Search for the cell housing the specified text and yield its (X, Y) center coordinate. 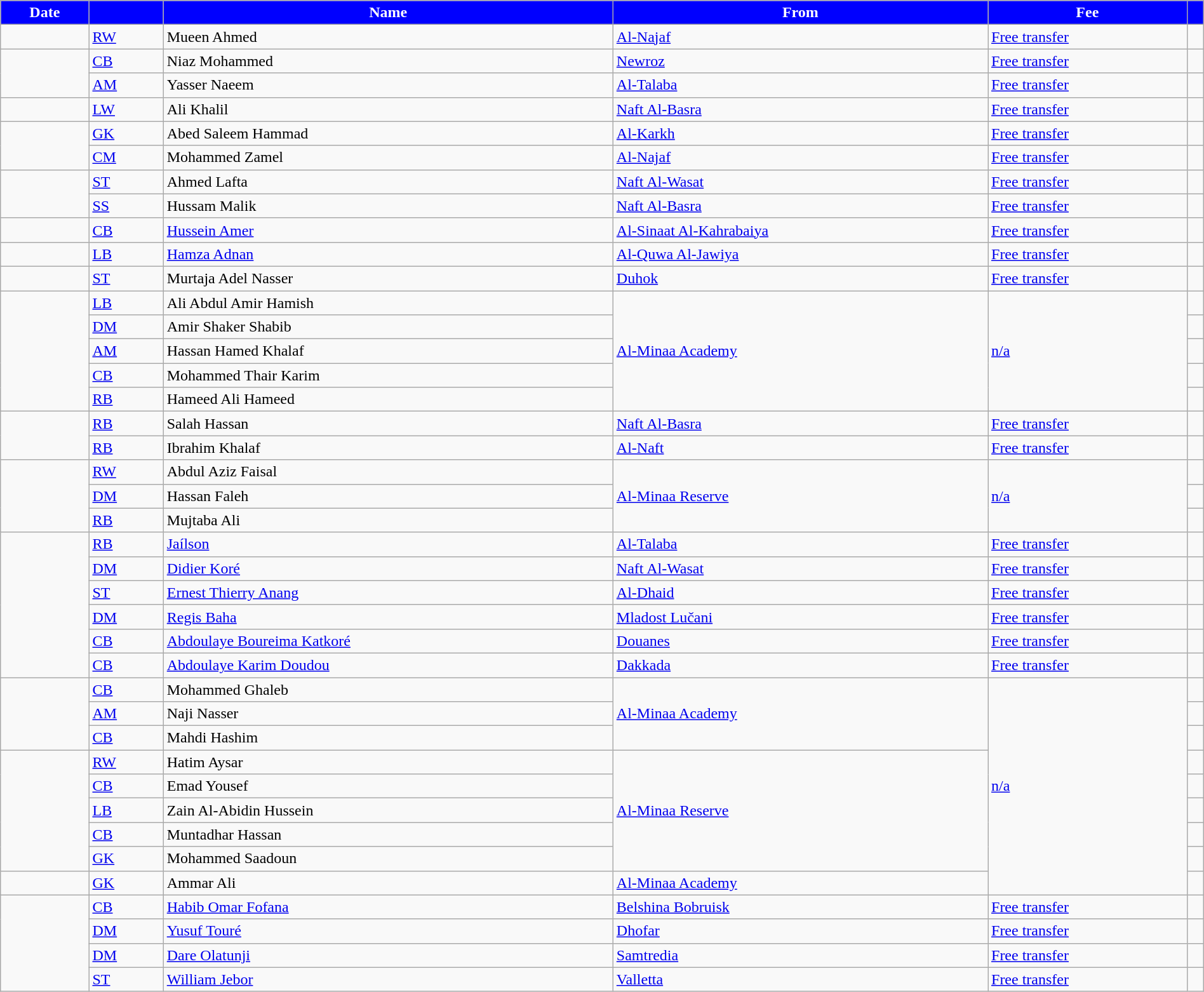
Emad Yousef (388, 786)
Mladost Lučani (800, 617)
Mueen Ahmed (388, 37)
Mahdi Hashim (388, 738)
Abdoulaye Boureima Katkoré (388, 641)
Al-Sinaat Al-Kahrabaiya (800, 230)
Jaílson (388, 544)
Al-Naft (800, 448)
Ali Abdul Amir Hamish (388, 303)
Mohammed Thair Karim (388, 375)
Ali Khalil (388, 109)
Mohammed Zamel (388, 158)
Yusuf Touré (388, 931)
Hussam Malik (388, 206)
Hameed Ali Hameed (388, 399)
From (800, 13)
Hassan Faleh (388, 496)
William Jebor (388, 979)
Habib Omar Fofana (388, 907)
Al-Karkh (800, 133)
LW (126, 109)
Date (44, 13)
Samtredia (800, 955)
Valletta (800, 979)
Mohammed Ghaleb (388, 689)
Fee (1088, 13)
Abdul Aziz Faisal (388, 472)
Dare Olatunji (388, 955)
Murtaja Adel Nasser (388, 278)
Mohammed Saadoun (388, 859)
Dakkada (800, 665)
Abdoulaye Karim Doudou (388, 665)
Abed Saleem Hammad (388, 133)
Zain Al-Abidin Hussein (388, 810)
Newroz (800, 61)
Regis Baha (388, 617)
Hassan Hamed Khalaf (388, 351)
Al-Quwa Al-Jawiya (800, 254)
Yasser Naeem (388, 85)
Muntadhar Hassan (388, 834)
Mujtaba Ali (388, 520)
Douanes (800, 641)
Hussein Amer (388, 230)
Ammar Ali (388, 883)
Didier Koré (388, 568)
Niaz Mohammed (388, 61)
Hatim Aysar (388, 762)
SS (126, 206)
Naji Nasser (388, 714)
Belshina Bobruisk (800, 907)
Amir Shaker Shabib (388, 327)
Ibrahim Khalaf (388, 448)
Dhofar (800, 931)
Ernest Thierry Anang (388, 593)
Name (388, 13)
Duhok (800, 278)
CM (126, 158)
Al-Dhaid (800, 593)
Hamza Adnan (388, 254)
Ahmed Lafta (388, 182)
Salah Hassan (388, 424)
